Return (X, Y) of the center of cell containing provided text 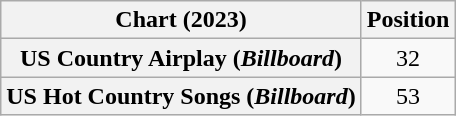
Position (408, 20)
Chart (2023) (181, 20)
53 (408, 96)
US Hot Country Songs (Billboard) (181, 96)
US Country Airplay (Billboard) (181, 58)
32 (408, 58)
